Search for the cell housing the specified text and yield its [X, Y] center coordinate. 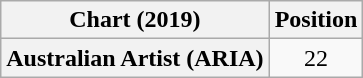
Chart (2019) [135, 20]
Australian Artist (ARIA) [135, 58]
Position [316, 20]
22 [316, 58]
